Determine the [x, y] coordinate at the center of the cell enclosing the given text.  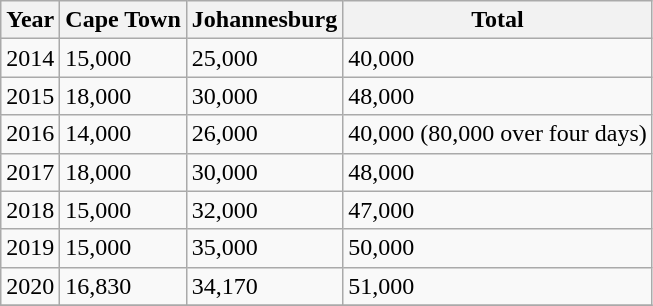
50,000 [498, 248]
2016 [30, 134]
Cape Town [123, 20]
32,000 [264, 210]
40,000 [498, 58]
2018 [30, 210]
26,000 [264, 134]
2019 [30, 248]
Total [498, 20]
25,000 [264, 58]
34,170 [264, 286]
16,830 [123, 286]
2020 [30, 286]
2014 [30, 58]
2015 [30, 96]
40,000 (80,000 over four days) [498, 134]
35,000 [264, 248]
51,000 [498, 286]
47,000 [498, 210]
Year [30, 20]
Johannesburg [264, 20]
2017 [30, 172]
14,000 [123, 134]
